Provide the (x, y) coordinate of the cell's center where the given text is located.  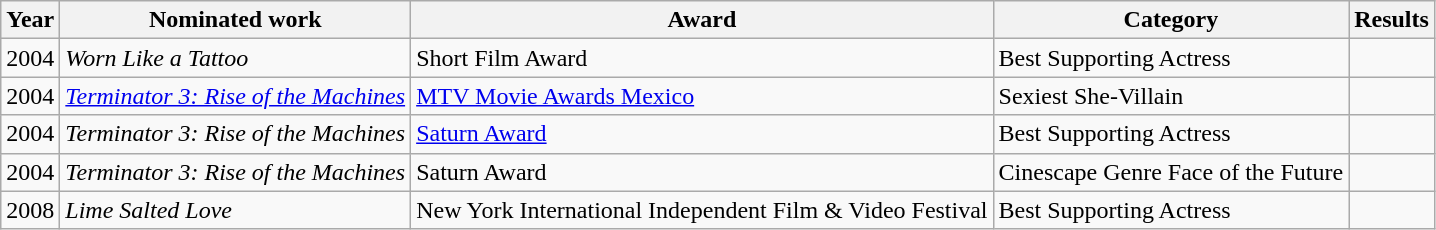
Lime Salted Love (236, 210)
MTV Movie Awards Mexico (702, 96)
Year (30, 20)
New York International Independent Film & Video Festival (702, 210)
Nominated work (236, 20)
Cinescape Genre Face of the Future (1171, 172)
Results (1392, 20)
Award (702, 20)
Category (1171, 20)
Short Film Award (702, 58)
Worn Like a Tattoo (236, 58)
2008 (30, 210)
Sexiest She-Villain (1171, 96)
